Capture the cell that displays the provided text and extract its [X, Y] central coordinate. 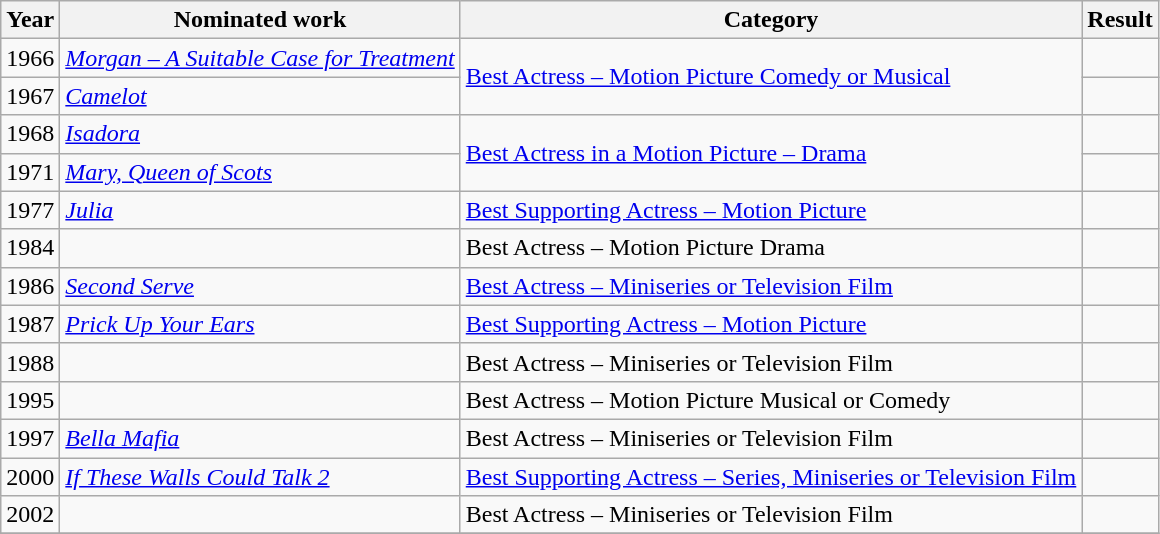
Prick Up Your Ears [260, 324]
Camelot [260, 96]
Best Actress in a Motion Picture – Drama [771, 153]
Mary, Queen of Scots [260, 172]
1967 [30, 96]
1995 [30, 400]
1984 [30, 248]
1971 [30, 172]
Best Actress – Motion Picture Drama [771, 248]
Morgan – A Suitable Case for Treatment [260, 58]
2000 [30, 477]
2002 [30, 515]
1977 [30, 210]
Year [30, 20]
1988 [30, 362]
Second Serve [260, 286]
Julia [260, 210]
If These Walls Could Talk 2 [260, 477]
Result [1120, 20]
Best Actress – Motion Picture Comedy or Musical [771, 77]
Best Supporting Actress – Series, Miniseries or Television Film [771, 477]
Isadora [260, 134]
Bella Mafia [260, 438]
1966 [30, 58]
Best Actress – Motion Picture Musical or Comedy [771, 400]
1968 [30, 134]
1987 [30, 324]
1986 [30, 286]
1997 [30, 438]
Category [771, 20]
Nominated work [260, 20]
